Identify which cell holds the provided text, then report its (x, y) central coordinate. 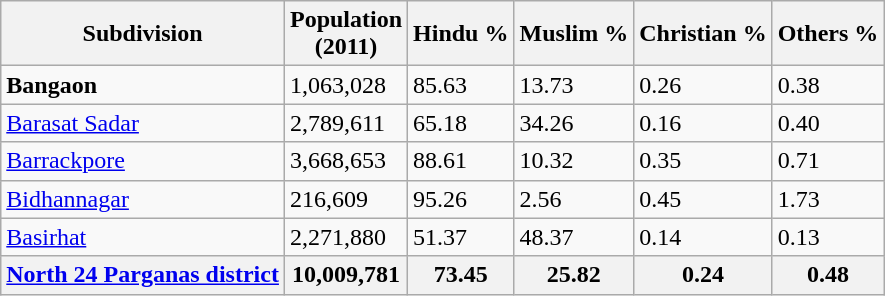
0.48 (828, 275)
13.73 (574, 85)
0.45 (703, 199)
34.26 (574, 123)
0.71 (828, 161)
65.18 (461, 123)
Bangaon (143, 85)
25.82 (574, 275)
Barasat Sadar (143, 123)
3,668,653 (346, 161)
Christian % (703, 34)
2,271,880 (346, 237)
0.13 (828, 237)
1.73 (828, 199)
Subdivision (143, 34)
85.63 (461, 85)
2.56 (574, 199)
Barrackpore (143, 161)
0.14 (703, 237)
73.45 (461, 275)
Hindu % (461, 34)
Bidhannagar (143, 199)
Muslim % (574, 34)
10.32 (574, 161)
2,789,611 (346, 123)
0.16 (703, 123)
0.26 (703, 85)
95.26 (461, 199)
1,063,028 (346, 85)
216,609 (346, 199)
51.37 (461, 237)
0.40 (828, 123)
0.38 (828, 85)
88.61 (461, 161)
Others % (828, 34)
0.35 (703, 161)
Basirhat (143, 237)
North 24 Parganas district (143, 275)
10,009,781 (346, 275)
48.37 (574, 237)
0.24 (703, 275)
Population(2011) (346, 34)
